Determine the [X, Y] coordinate at the center of the cell enclosing the given text.  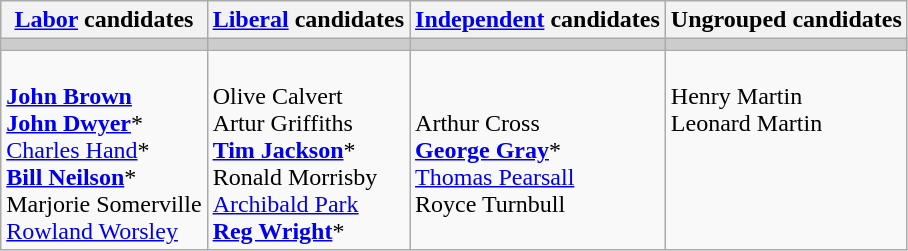
Liberal candidates [308, 20]
Arthur Cross George Gray* Thomas Pearsall Royce Turnbull [538, 150]
Ungrouped candidates [786, 20]
Labor candidates [104, 20]
Olive Calvert Artur Griffiths Tim Jackson* Ronald Morrisby Archibald Park Reg Wright* [308, 150]
Henry Martin Leonard Martin [786, 150]
Independent candidates [538, 20]
John Brown John Dwyer* Charles Hand* Bill Neilson* Marjorie Somerville Rowland Worsley [104, 150]
